Find where the given text appears and provide that cell's center as (x, y) coordinate. 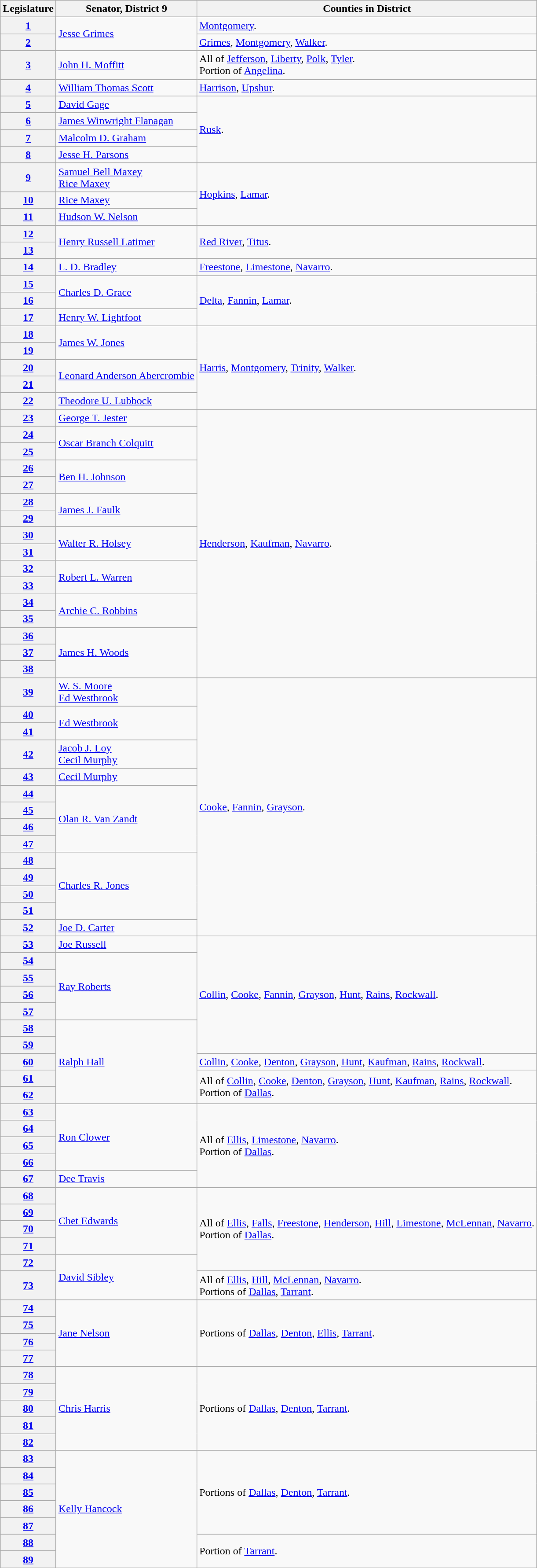
All of Ellis, Limestone, Navarro.Portion of Dallas. (367, 1145)
Henderson, Kaufman, Navarro. (367, 543)
27 (28, 485)
62 (28, 1095)
51 (28, 911)
Legislature (28, 9)
Archie C. Robbins (126, 611)
33 (28, 585)
Jane Nelson (126, 1333)
9 (28, 177)
7 (28, 138)
74 (28, 1308)
Collin, Cooke, Denton, Grayson, Hunt, Kaufman, Rains, Rockwall. (367, 1061)
50 (28, 894)
60 (28, 1061)
45 (28, 810)
Walter R. Holsey (126, 544)
89 (28, 1559)
Samuel Bell MaxeyRice Maxey (126, 177)
Collin, Cooke, Fannin, Grayson, Hunt, Rains, Rockwall. (367, 994)
John H. Moffitt (126, 65)
Henry W. Lightfoot (126, 317)
31 (28, 552)
James J. Faulk (126, 510)
Henry Russell Latimer (126, 242)
85 (28, 1492)
L. D. Bradley (126, 267)
11 (28, 217)
Leonard Anderson Abercrombie (126, 376)
17 (28, 317)
42 (28, 754)
W. S. MooreEd Westbrook (126, 692)
Red River, Titus. (367, 242)
10 (28, 200)
Harris, Montgomery, Trinity, Walker. (367, 368)
63 (28, 1112)
58 (28, 1028)
19 (28, 351)
Charles D. Grace (126, 292)
54 (28, 961)
88 (28, 1542)
72 (28, 1262)
43 (28, 777)
Ben H. Johnson (126, 476)
David Gage (126, 104)
26 (28, 468)
All of Ellis, Falls, Freestone, Henderson, Hill, Limestone, McLennan, Navarro.Portion of Dallas. (367, 1229)
Rusk. (367, 129)
68 (28, 1196)
Chet Edwards (126, 1221)
David Sibley (126, 1277)
84 (28, 1476)
Oscar Branch Colquitt (126, 443)
1 (28, 26)
13 (28, 250)
George T. Jester (126, 418)
Harrison, Upshur. (367, 88)
Cecil Murphy (126, 777)
30 (28, 535)
78 (28, 1375)
14 (28, 267)
37 (28, 652)
47 (28, 844)
Montgomery. (367, 26)
Joe D. Carter (126, 928)
Jesse Grimes (126, 34)
44 (28, 794)
3 (28, 65)
William Thomas Scott (126, 88)
46 (28, 827)
Ron Clower (126, 1137)
Portions of Dallas, Denton, Ellis, Tarrant. (367, 1333)
57 (28, 1011)
Robert L. Warren (126, 577)
James H. Woods (126, 652)
52 (28, 928)
21 (28, 384)
59 (28, 1045)
73 (28, 1285)
Hopkins, Lamar. (367, 194)
Freestone, Limestone, Navarro. (367, 267)
Counties in District (367, 9)
70 (28, 1229)
Chris Harris (126, 1409)
38 (28, 669)
Joe Russell (126, 944)
Hudson W. Nelson (126, 217)
40 (28, 714)
80 (28, 1409)
Ralph Hall (126, 1061)
86 (28, 1509)
23 (28, 418)
69 (28, 1212)
67 (28, 1179)
55 (28, 978)
61 (28, 1078)
48 (28, 861)
41 (28, 731)
Portion of Tarrant. (367, 1551)
All of Ellis, Hill, McLennan, Navarro.Portions of Dallas, Tarrant. (367, 1285)
35 (28, 619)
Jesse H. Parsons (126, 155)
82 (28, 1442)
2 (28, 42)
65 (28, 1145)
36 (28, 636)
81 (28, 1425)
64 (28, 1129)
79 (28, 1392)
34 (28, 602)
25 (28, 451)
Cooke, Fannin, Grayson. (367, 806)
Ed Westbrook (126, 723)
Olan R. Van Zandt (126, 819)
12 (28, 234)
76 (28, 1341)
71 (28, 1246)
77 (28, 1358)
5 (28, 104)
Dee Travis (126, 1179)
28 (28, 501)
22 (28, 401)
18 (28, 334)
29 (28, 519)
15 (28, 284)
Theodore U. Lubbock (126, 401)
All of Jefferson, Liberty, Polk, Tyler.Portion of Angelina. (367, 65)
53 (28, 944)
James W. Jones (126, 342)
Grimes, Montgomery, Walker. (367, 42)
66 (28, 1162)
87 (28, 1526)
16 (28, 301)
4 (28, 88)
Rice Maxey (126, 200)
75 (28, 1325)
Charles R. Jones (126, 886)
20 (28, 368)
Senator, District 9 (126, 9)
Kelly Hancock (126, 1509)
James Winwright Flanagan (126, 121)
49 (28, 877)
39 (28, 692)
6 (28, 121)
Ray Roberts (126, 986)
Delta, Fannin, Lamar. (367, 301)
Malcolm D. Graham (126, 138)
56 (28, 994)
32 (28, 569)
All of Collin, Cooke, Denton, Grayson, Hunt, Kaufman, Rains, Rockwall.Portion of Dallas. (367, 1087)
24 (28, 434)
Jacob J. LoyCecil Murphy (126, 754)
83 (28, 1459)
8 (28, 155)
